Locate the cell with the specified text and output its [x, y] center coordinate. 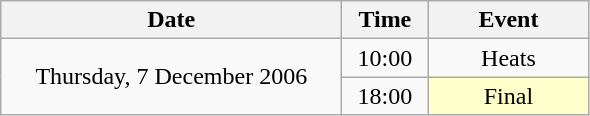
Heats [508, 58]
18:00 [385, 96]
Thursday, 7 December 2006 [172, 77]
Time [385, 20]
Final [508, 96]
Event [508, 20]
10:00 [385, 58]
Date [172, 20]
